Scan for the cell matching the given text and deliver its [x, y] coordinate at center. 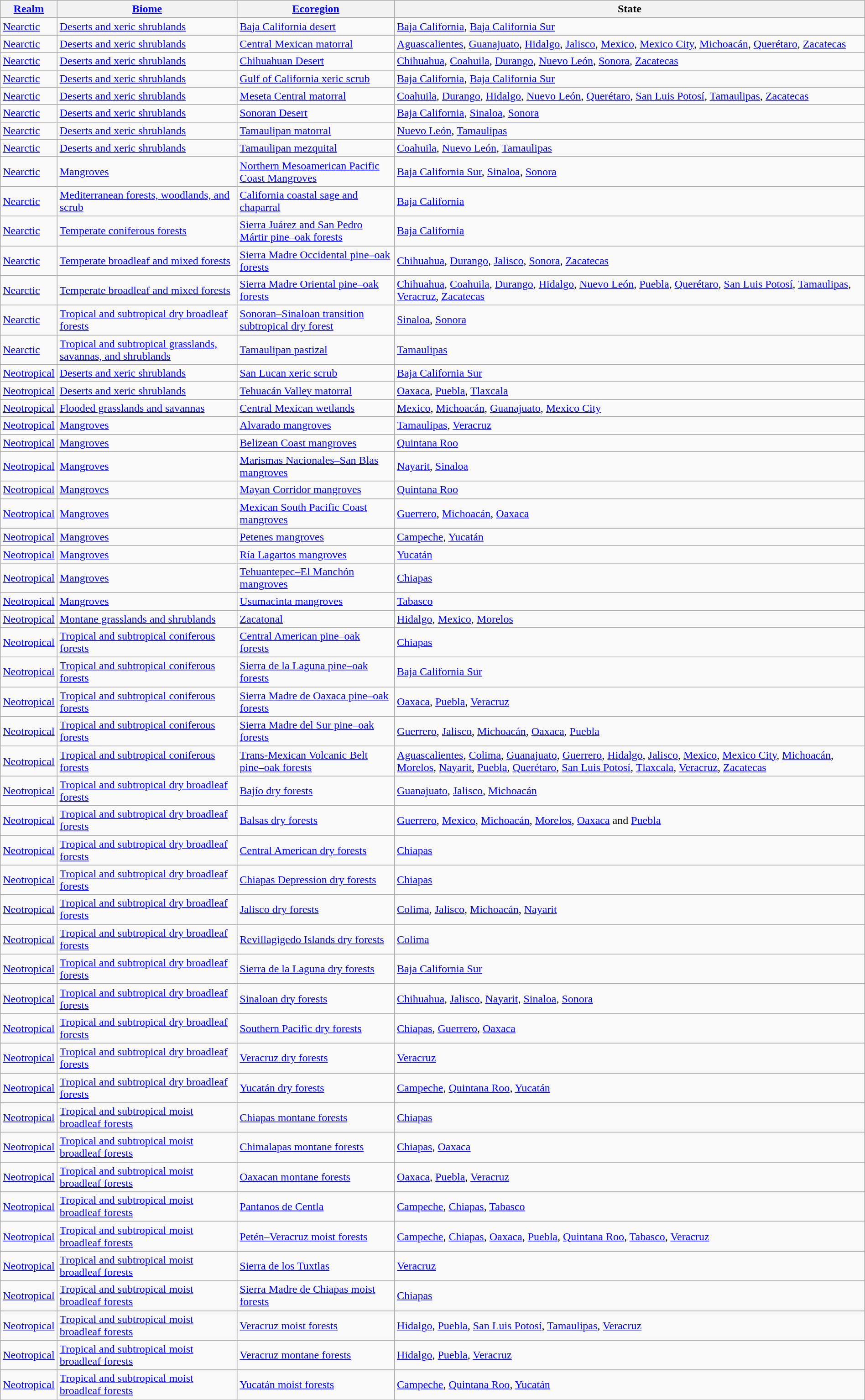
Sinaloa, Sonora [630, 320]
Sonoran–Sinaloan transition subtropical dry forest [316, 320]
Central American pine–oak forests [316, 643]
Baja California Sur, Sinaloa, Sonora [630, 172]
Southern Pacific dry forests [316, 1028]
Temperate coniferous forests [147, 231]
Petenes mangroves [316, 537]
Guanajuato, Jalisco, Michoacán [630, 791]
Veracruz moist forests [316, 1326]
Guerrero, Michoacán, Oaxaca [630, 513]
Petén–Veracruz moist forests [316, 1236]
Chiapas, Guerrero, Oaxaca [630, 1028]
Campeche, Chiapas, Tabasco [630, 1207]
Central American dry forests [316, 850]
Campeche, Chiapas, Oaxaca, Puebla, Quintana Roo, Tabasco, Veracruz [630, 1236]
Tropical and subtropical grasslands, savannas, and shrublands [147, 350]
California coastal sage and chaparral [316, 201]
Chihuahua, Coahuila, Durango, Nuevo León, Sonora, Zacatecas [630, 61]
Montane grasslands and shrublands [147, 619]
Tabasco [630, 601]
Campeche, Yucatán [630, 537]
Hidalgo, Puebla, Veracruz [630, 1355]
Sierra Juárez and San Pedro Mártir pine–oak forests [316, 231]
Sinaloan dry forests [316, 999]
Mediterranean forests, woodlands, and scrub [147, 201]
Central Mexican wetlands [316, 408]
Belizean Coast mangroves [316, 443]
Coahuila, Nuevo León, Tamaulipas [630, 148]
Nayarit, Sinaloa [630, 467]
Pantanos de Centla [316, 1207]
Chihuahuan Desert [316, 61]
Chiapas montane forests [316, 1117]
Oaxaca, Puebla, Tlaxcala [630, 391]
Yucatán moist forests [316, 1385]
Guerrero, Mexico, Michoacán, Morelos, Oaxaca and Puebla [630, 821]
Usumacinta mangroves [316, 601]
Colima [630, 939]
Biome [147, 9]
Tamaulipas, Veracruz [630, 425]
Oaxacan montane forests [316, 1177]
Sierra Madre Oriental pine–oak forests [316, 290]
Tamaulipan matorral [316, 131]
Sierra de la Laguna dry forests [316, 969]
Tamaulipan mezquital [316, 148]
Gulf of California xeric scrub [316, 79]
Yucatán [630, 554]
Baja California, Sinaloa, Sonora [630, 113]
Chihuahua, Coahuila, Durango, Hidalgo, Nuevo León, Puebla, Querétaro, San Luis Potosí, Tamaulipas, Veracruz, Zacatecas [630, 290]
Mayan Corridor mangroves [316, 490]
State [630, 9]
San Lucan xeric scrub [316, 373]
Bajío dry forests [316, 791]
Tehuacán Valley matorral [316, 391]
Mexico, Michoacán, Guanajuato, Mexico City [630, 408]
Sierra Madre del Sur pine–oak forests [316, 731]
Tamaulipan pastizal [316, 350]
Sierra Madre de Chiapas moist forests [316, 1295]
Balsas dry forests [316, 821]
Nuevo León, Tamaulipas [630, 131]
Sonoran Desert [316, 113]
Chimalapas montane forests [316, 1148]
Sierra Madre de Oaxaca pine–oak forests [316, 702]
Colima, Jalisco, Michoacán, Nayarit [630, 909]
Veracruz montane forests [316, 1355]
Yucatán dry forests [316, 1087]
Sierra de los Tuxtlas [316, 1266]
Tamaulipas [630, 350]
Hidalgo, Puebla, San Luis Potosí, Tamaulipas, Veracruz [630, 1326]
Alvarado mangroves [316, 425]
Jalisco dry forests [316, 909]
Veracruz dry forests [316, 1058]
Baja California desert [316, 26]
Chihuahua, Jalisco, Nayarit, Sinaloa, Sonora [630, 999]
Marismas Nacionales–San Blas mangroves [316, 467]
Chiapas Depression dry forests [316, 880]
Chiapas, Oaxaca [630, 1148]
Tehuantepec–El Manchón mangroves [316, 578]
Trans-Mexican Volcanic Belt pine–oak forests [316, 761]
Central Mexican matorral [316, 44]
Aguascalientes, Guanajuato, Hidalgo, Jalisco, Mexico, Mexico City, Michoacán, Querétaro, Zacatecas [630, 44]
Sierra Madre Occidental pine–oak forests [316, 260]
Revillagigedo Islands dry forests [316, 939]
Hidalgo, Mexico, Morelos [630, 619]
Northern Mesoamerican Pacific Coast Mangroves [316, 172]
Meseta Central matorral [316, 96]
Flooded grasslands and savannas [147, 408]
Realm [29, 9]
Guerrero, Jalisco, Michoacán, Oaxaca, Puebla [630, 731]
Ecoregion [316, 9]
Chihuahua, Durango, Jalisco, Sonora, Zacatecas [630, 260]
Ría Lagartos mangroves [316, 554]
Sierra de la Laguna pine–oak forests [316, 672]
Mexican South Pacific Coast mangroves [316, 513]
Coahuila, Durango, Hidalgo, Nuevo León, Querétaro, San Luis Potosí, Tamaulipas, Zacatecas [630, 96]
Zacatonal [316, 619]
